Output the (x, y) coordinate of the center of the cell containing the given text.  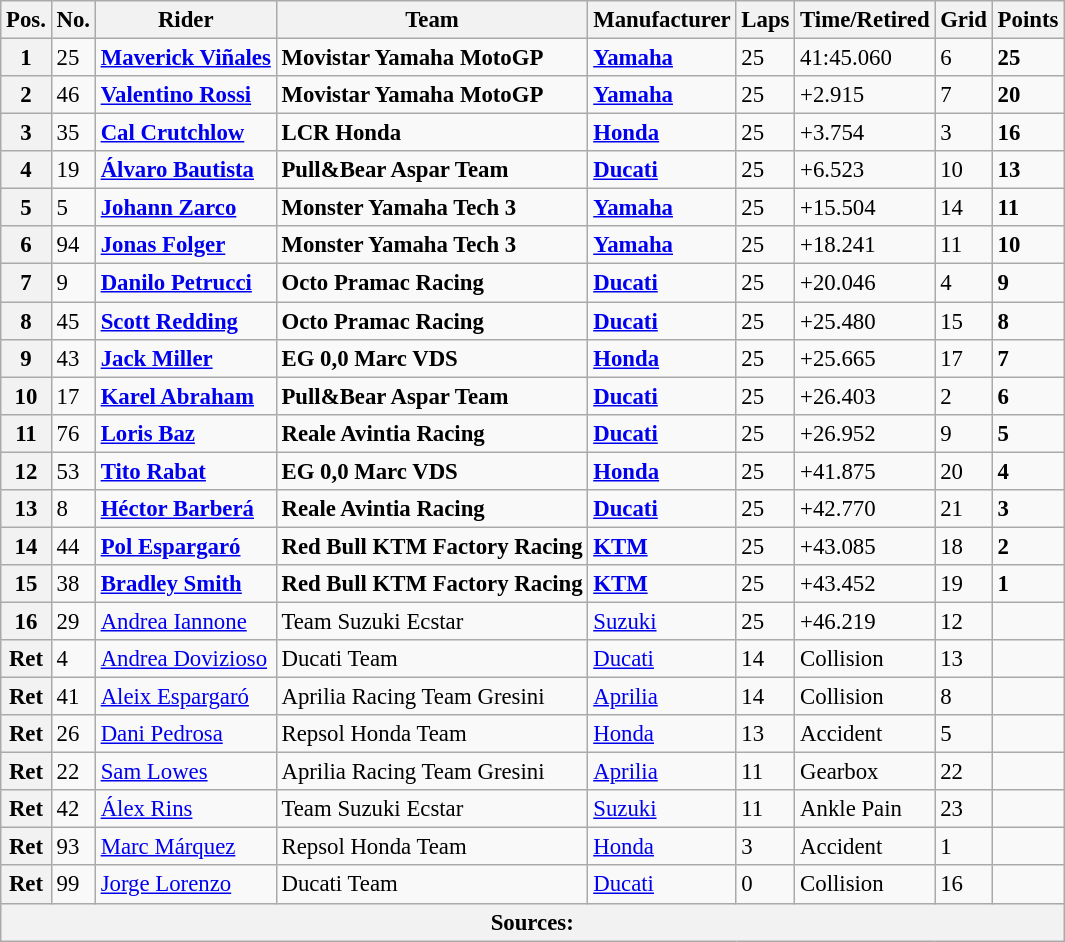
Team (432, 20)
99 (73, 885)
+3.754 (865, 133)
Dani Pedrosa (186, 734)
Tito Rabat (186, 471)
Johann Zarco (186, 208)
+18.241 (865, 245)
76 (73, 433)
41 (73, 697)
43 (73, 358)
Pol Espargaró (186, 546)
+26.403 (865, 396)
23 (964, 809)
53 (73, 471)
Scott Redding (186, 321)
Jorge Lorenzo (186, 885)
Points (1028, 20)
+25.480 (865, 321)
Danilo Petrucci (186, 283)
+43.452 (865, 584)
+46.219 (865, 621)
LCR Honda (432, 133)
Sam Lowes (186, 772)
Sources: (532, 922)
No. (73, 20)
Laps (766, 20)
+2.915 (865, 95)
Álex Rins (186, 809)
Héctor Barberá (186, 509)
Karel Abraham (186, 396)
35 (73, 133)
21 (964, 509)
18 (964, 546)
41:45.060 (865, 58)
+25.665 (865, 358)
44 (73, 546)
Time/Retired (865, 20)
+26.952 (865, 433)
+43.085 (865, 546)
Rider (186, 20)
+15.504 (865, 208)
93 (73, 847)
Loris Baz (186, 433)
Valentino Rossi (186, 95)
Grid (964, 20)
45 (73, 321)
+42.770 (865, 509)
42 (73, 809)
38 (73, 584)
Álvaro Bautista (186, 170)
Marc Márquez (186, 847)
46 (73, 95)
+41.875 (865, 471)
29 (73, 621)
+20.046 (865, 283)
Andrea Iannone (186, 621)
Bradley Smith (186, 584)
Aleix Espargaró (186, 697)
Ankle Pain (865, 809)
Cal Crutchlow (186, 133)
Gearbox (865, 772)
Maverick Viñales (186, 58)
Manufacturer (662, 20)
Pos. (26, 20)
Jack Miller (186, 358)
94 (73, 245)
0 (766, 885)
+6.523 (865, 170)
Andrea Dovizioso (186, 659)
26 (73, 734)
Jonas Folger (186, 245)
